For the text-containing cell, return its midpoint in (X, Y) coordinate format. 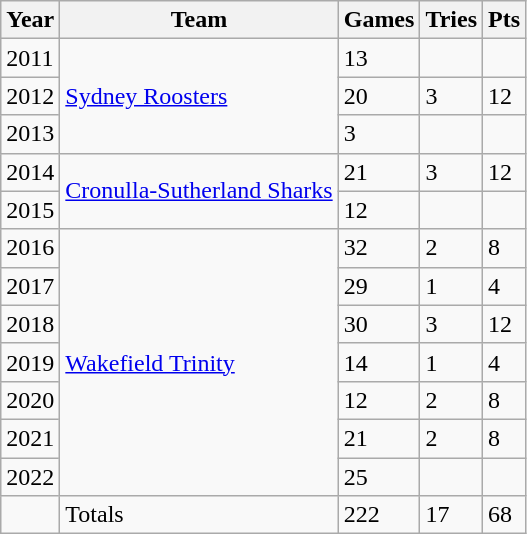
Wakefield Trinity (199, 362)
17 (452, 515)
68 (504, 515)
2017 (30, 286)
Sydney Roosters (199, 96)
Cronulla-Sutherland Sharks (199, 191)
29 (379, 286)
Team (199, 20)
2011 (30, 58)
Games (379, 20)
2022 (30, 477)
2015 (30, 210)
14 (379, 362)
2020 (30, 400)
2013 (30, 134)
Pts (504, 20)
32 (379, 248)
2016 (30, 248)
222 (379, 515)
2012 (30, 96)
13 (379, 58)
30 (379, 324)
2018 (30, 324)
20 (379, 96)
25 (379, 477)
Tries (452, 20)
Totals (199, 515)
2014 (30, 172)
Year (30, 20)
2019 (30, 362)
2021 (30, 438)
